Detect which cell encompasses the target text, then output its [x, y] center coordinate. 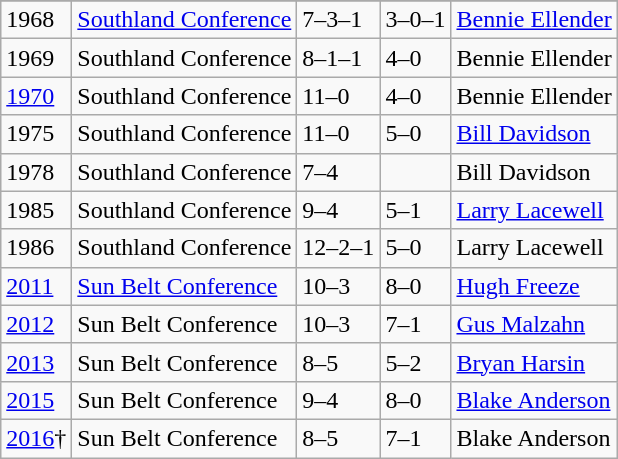
1975 [36, 134]
5–1 [416, 210]
1978 [36, 172]
8–1–1 [338, 58]
5–2 [416, 362]
1986 [36, 248]
2013 [36, 362]
2015 [36, 400]
Gus Malzahn [534, 324]
1970 [36, 96]
Bryan Harsin [534, 362]
12–2–1 [338, 248]
2016† [36, 438]
3–0–1 [416, 20]
7–3–1 [338, 20]
1985 [36, 210]
Hugh Freeze [534, 286]
1969 [36, 58]
2011 [36, 286]
1968 [36, 20]
7–4 [338, 172]
2012 [36, 324]
